From the cell containing the given text, extract its center point as (x, y) coordinate. 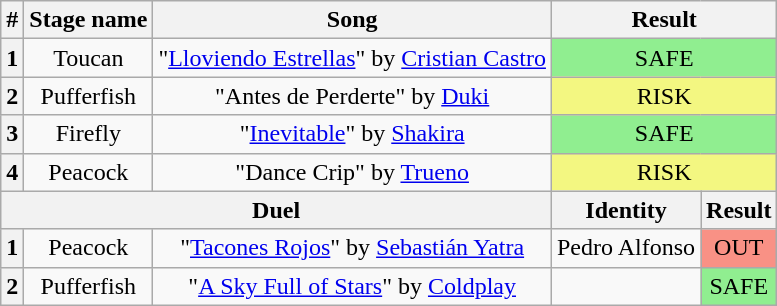
Song (352, 20)
Identity (626, 210)
OUT (739, 248)
"Inevitable" by Shakira (352, 134)
"A Sky Full of Stars" by Coldplay (352, 286)
"Dance Crip" by Trueno (352, 172)
Firefly (88, 134)
"Lloviendo Estrellas" by Cristian Castro (352, 58)
"Antes de Perderte" by Duki (352, 96)
Toucan (88, 58)
# (12, 20)
Pedro Alfonso (626, 248)
3 (12, 134)
Stage name (88, 20)
4 (12, 172)
Duel (276, 210)
"Tacones Rojos" by Sebastián Yatra (352, 248)
